Return the (x, y) coordinate for the center point of the cell that contains the specified text.  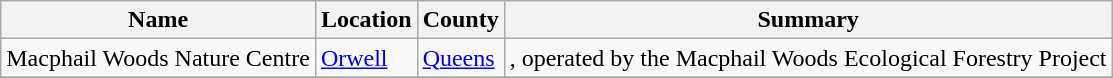
Orwell (366, 58)
County (460, 20)
Macphail Woods Nature Centre (158, 58)
Queens (460, 58)
Name (158, 20)
, operated by the Macphail Woods Ecological Forestry Project (808, 58)
Summary (808, 20)
Location (366, 20)
